Return [X, Y] of the center of cell containing provided text 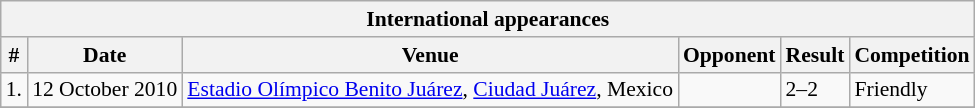
12 October 2010 [104, 90]
Friendly [912, 90]
Competition [912, 55]
1. [14, 90]
Date [104, 55]
# [14, 55]
2–2 [816, 90]
Venue [430, 55]
International appearances [488, 19]
Opponent [730, 55]
Estadio Olímpico Benito Juárez, Ciudad Juárez, Mexico [430, 90]
Result [816, 55]
